Determine the [X, Y] coordinate at the center of the cell enclosing the given text.  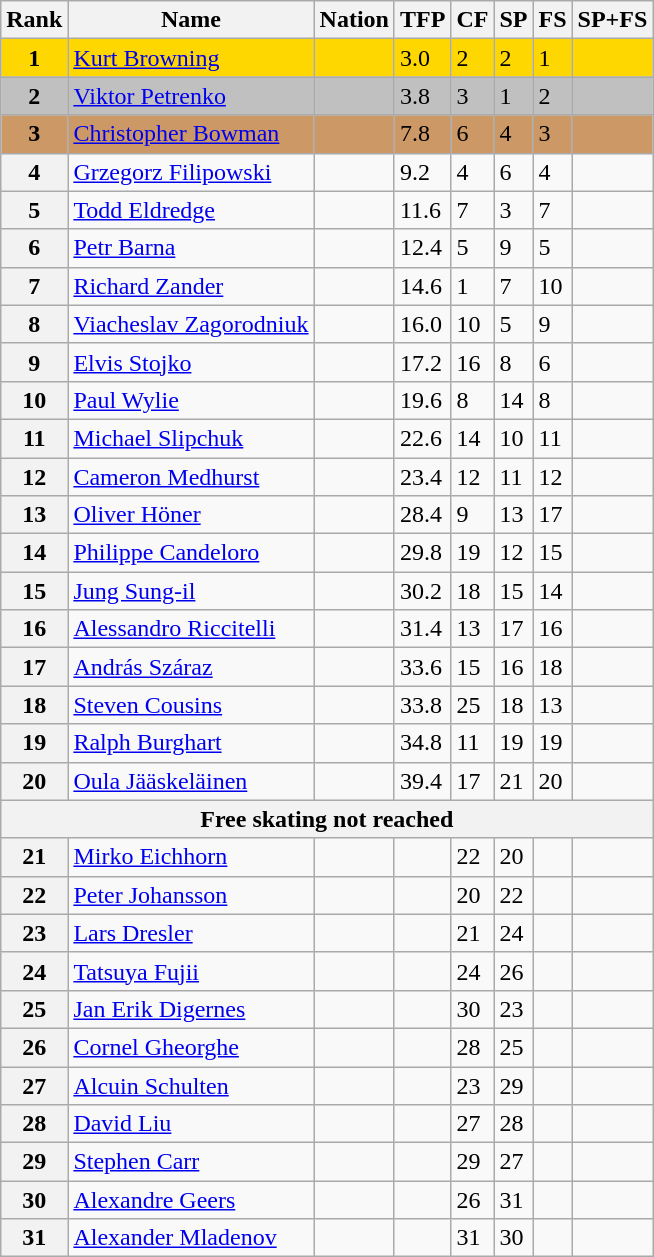
16.0 [422, 324]
Todd Eldredge [191, 210]
31.4 [422, 629]
Steven Cousins [191, 705]
SP [514, 20]
Ralph Burghart [191, 743]
Michael Slipchuk [191, 438]
David Liu [191, 1124]
Oula Jääskeläinen [191, 781]
17.2 [422, 362]
Alexandre Geers [191, 1200]
29.8 [422, 553]
Grzegorz Filipowski [191, 172]
3.8 [422, 96]
Lars Dresler [191, 933]
Rank [34, 20]
CF [472, 20]
Cameron Medhurst [191, 477]
33.6 [422, 667]
Kurt Browning [191, 58]
Alexander Mladenov [191, 1238]
9.2 [422, 172]
Peter Johansson [191, 895]
Richard Zander [191, 286]
Christopher Bowman [191, 134]
7.8 [422, 134]
Name [191, 20]
3.0 [422, 58]
Elvis Stojko [191, 362]
TFP [422, 20]
Viktor Petrenko [191, 96]
33.8 [422, 705]
Petr Barna [191, 248]
Jung Sung-il [191, 591]
SP+FS [612, 20]
Alcuin Schulten [191, 1085]
39.4 [422, 781]
Nation [354, 20]
Paul Wylie [191, 400]
Free skating not reached [327, 819]
Oliver Höner [191, 515]
12.4 [422, 248]
22.6 [422, 438]
Philippe Candeloro [191, 553]
19.6 [422, 400]
Cornel Gheorghe [191, 1047]
Alessandro Riccitelli [191, 629]
FS [552, 20]
14.6 [422, 286]
Tatsuya Fujii [191, 971]
Viacheslav Zagorodniuk [191, 324]
11.6 [422, 210]
Mirko Eichhorn [191, 857]
28.4 [422, 515]
Jan Erik Digernes [191, 1009]
30.2 [422, 591]
34.8 [422, 743]
András Száraz [191, 667]
23.4 [422, 477]
Stephen Carr [191, 1162]
